Scan for the cell matching the given text and deliver its [X, Y] coordinate at center. 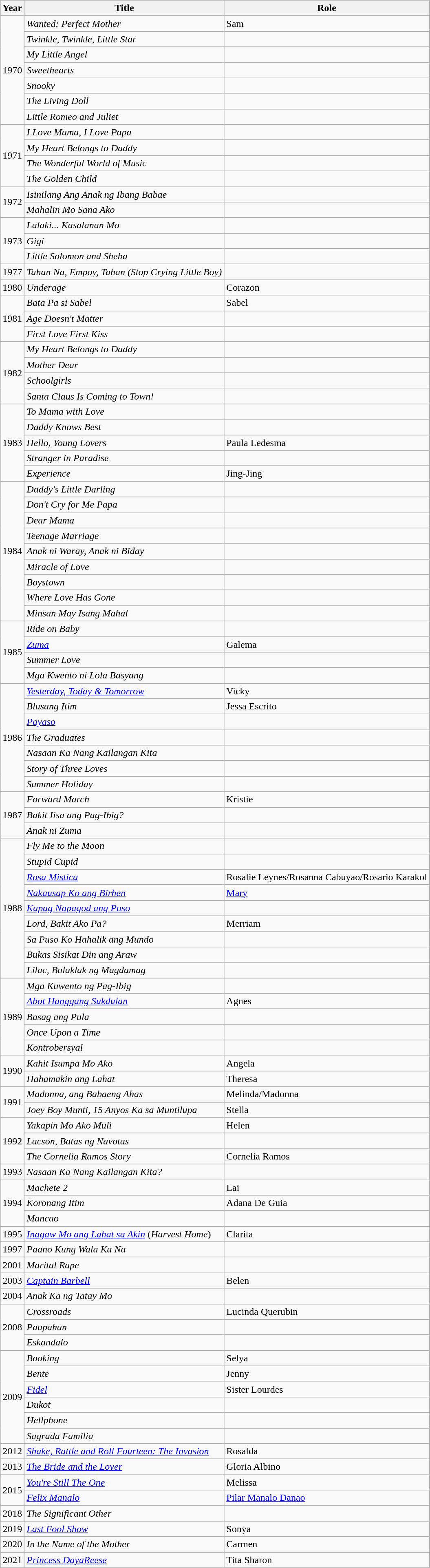
The Wonderful World of Music [124, 163]
Kontrobersyal [124, 1048]
Tita Sharon [327, 1560]
To Mama with Love [124, 411]
Hello, Young Lovers [124, 442]
1997 [12, 1250]
1984 [12, 551]
The Graduates [124, 738]
1970 [12, 70]
Nakausap Ko ang Birhen [124, 892]
Lord, Bakit Ako Pa? [124, 923]
1994 [12, 1203]
Blusang Itim [124, 707]
My Little Angel [124, 55]
2018 [12, 1513]
Wanted: Perfect Mother [124, 24]
Where Love Has Gone [124, 598]
Inagaw Mo ang Lahat sa Akin (Harvest Home) [124, 1234]
Don't Cry for Me Papa [124, 505]
Paano Kung Wala Ka Na [124, 1250]
1973 [12, 241]
Summer Love [124, 660]
Marital Rape [124, 1265]
Underage [124, 287]
Kristie [327, 799]
1995 [12, 1234]
Zuma [124, 644]
Shake, Rattle and Roll Fourteen: The Invasion [124, 1451]
Minsan May Isang Mahal [124, 613]
Madonna, ang Babaeng Ahas [124, 1094]
1991 [12, 1102]
Eskandalo [124, 1343]
1980 [12, 287]
Miracle of Love [124, 567]
Forward March [124, 799]
Anak ni Waray, Anak ni Biday [124, 551]
Agnes [327, 1001]
Vicky [327, 691]
Sagrada Familia [124, 1435]
Nasaan Ka Nang Kailangan Kita [124, 753]
Lai [327, 1188]
Age Doesn't Matter [124, 318]
2004 [12, 1296]
1992 [12, 1141]
Mga Kuwento ng Pag-Ibig [124, 986]
Koronang Itim [124, 1203]
Jessa Escrito [327, 707]
Rosalda [327, 1451]
Mancao [124, 1219]
Ride on Baby [124, 629]
Lucinda Querubin [327, 1312]
Hellphone [124, 1420]
Mary [327, 892]
Santa Claus Is Coming to Town! [124, 396]
Once Upon a Time [124, 1032]
Paupahan [124, 1327]
Tahan Na, Empoy, Tahan (Stop Crying Little Boy) [124, 272]
Sabel [327, 303]
Sweethearts [124, 70]
Stranger in Paradise [124, 458]
1977 [12, 272]
Merriam [327, 923]
Role [327, 8]
I Love Mama, I Love Papa [124, 132]
Kahit Isumpa Mo Ako [124, 1063]
2020 [12, 1544]
Anak Ka ng Tatay Mo [124, 1296]
Bente [124, 1374]
Gigi [124, 241]
Fidel [124, 1389]
The Living Doll [124, 101]
Rosa Mistica [124, 877]
Corazon [327, 287]
Captain Barbell [124, 1281]
Bukas Sisikat Din ang Araw [124, 955]
Adana De Guia [327, 1203]
Anak ni Zuma [124, 830]
Sa Puso Ko Hahalik ang Mundo [124, 939]
Bakit Iisa ang Pag-Ibig? [124, 815]
Galema [327, 644]
Gloria Albino [327, 1467]
1983 [12, 442]
Daddy Knows Best [124, 427]
Nasaan Ka Nang Kailangan Kita? [124, 1172]
Payaso [124, 722]
Helen [327, 1125]
2021 [12, 1560]
Crossroads [124, 1312]
Lacson, Batas ng Navotas [124, 1141]
Joey Boy Munti, 15 Anyos Ka sa Muntilupa [124, 1110]
Angela [327, 1063]
1985 [12, 652]
2008 [12, 1327]
2009 [12, 1397]
Pilar Manalo Danao [327, 1498]
Story of Three Loves [124, 769]
Last Fool Show [124, 1529]
Year [12, 8]
Mother Dear [124, 365]
1982 [12, 373]
2001 [12, 1265]
Dear Mama [124, 520]
1972 [12, 202]
Sam [327, 24]
Rosalie Leynes/Rosanna Cabuyao/Rosario Karakol [327, 877]
Princess DayaReese [124, 1560]
Little Solomon and Sheba [124, 256]
2013 [12, 1467]
Title [124, 8]
Paula Ledesma [327, 442]
Fly Me to the Moon [124, 846]
Hahamakin ang Lahat [124, 1079]
Lilac, Bulaklak ng Magdamag [124, 970]
Teenage Marriage [124, 536]
Lalaki... Kasalanan Mo [124, 225]
Stella [327, 1110]
2019 [12, 1529]
Schoolgirls [124, 380]
Yesterday, Today & Tomorrow [124, 691]
The Cornelia Ramos Story [124, 1156]
The Significant Other [124, 1513]
Cornelia Ramos [327, 1156]
1989 [12, 1017]
Kapag Napagod ang Puso [124, 908]
Twinkle, Twinkle, Little Star [124, 39]
Machete 2 [124, 1188]
Basag ang Pula [124, 1017]
1990 [12, 1071]
Abot Hanggang Sukdulan [124, 1001]
1981 [12, 318]
First Love First Kiss [124, 334]
Mahalin Mo Sana Ako [124, 210]
Felix Manalo [124, 1498]
Summer Holiday [124, 784]
Stupid Cupid [124, 861]
1993 [12, 1172]
2012 [12, 1451]
Boystown [124, 582]
Melinda/Madonna [327, 1094]
In the Name of the Mother [124, 1544]
2015 [12, 1490]
Snooky [124, 86]
1986 [12, 738]
Melissa [327, 1482]
Booking [124, 1358]
Isinilang Ang Anak ng Ibang Babae [124, 194]
The Bride and the Lover [124, 1467]
Yakapin Mo Ako Muli [124, 1125]
1971 [12, 155]
Carmen [327, 1544]
Selya [327, 1358]
Belen [327, 1281]
Sister Lourdes [327, 1389]
2003 [12, 1281]
Clarita [327, 1234]
Sonya [327, 1529]
Little Romeo and Juliet [124, 117]
1987 [12, 815]
Jenny [327, 1374]
Daddy's Little Darling [124, 489]
Bata Pa si Sabel [124, 303]
Theresa [327, 1079]
Mga Kwento ni Lola Basyang [124, 675]
1988 [12, 908]
Experience [124, 474]
Jing-Jing [327, 474]
You're Still The One [124, 1482]
The Golden Child [124, 179]
Dukot [124, 1405]
